Return (x, y) of the center of cell containing provided text 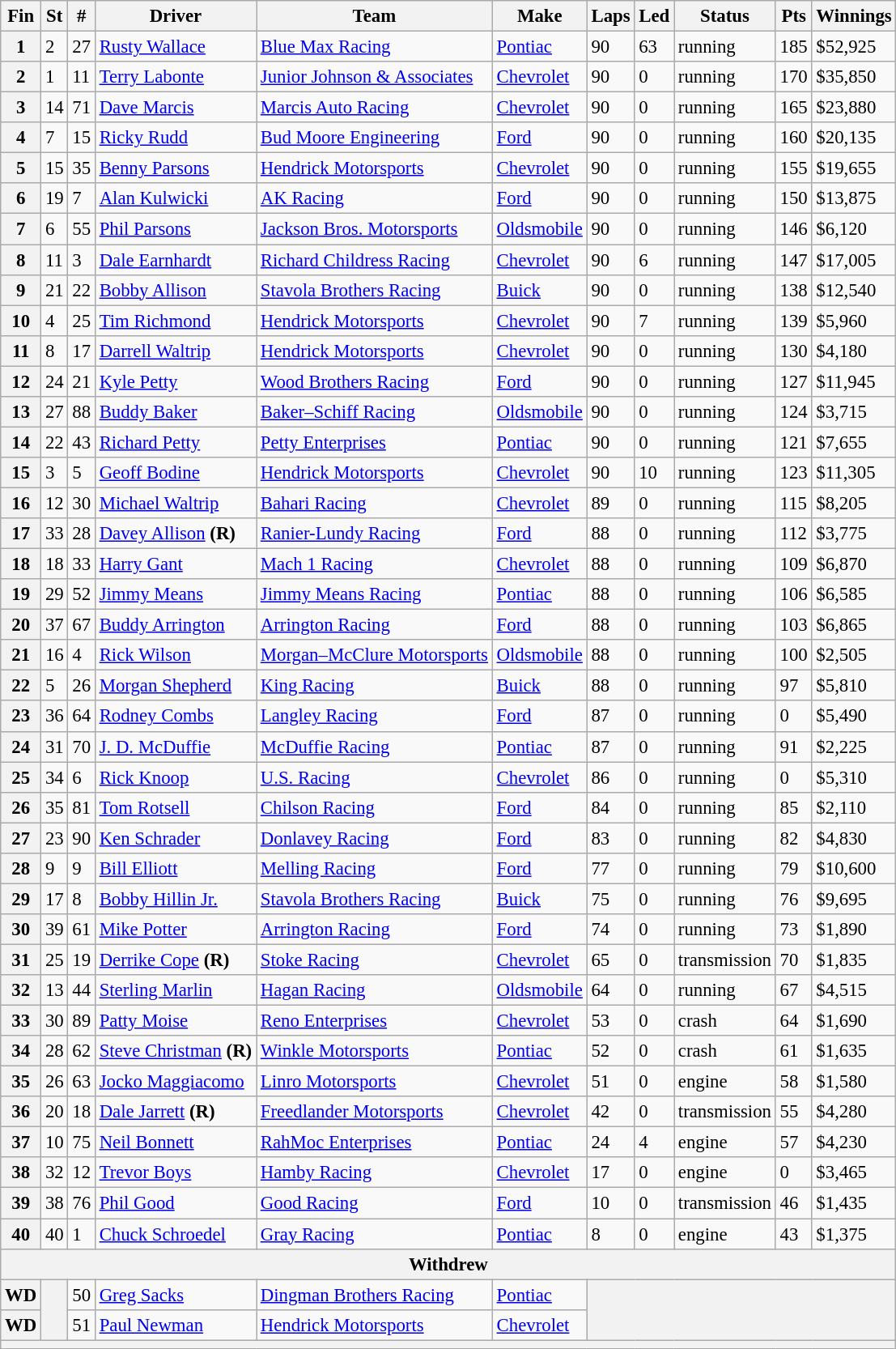
Alan Kulwicki (175, 198)
# (81, 16)
Led (654, 16)
Fin (21, 16)
160 (793, 138)
$3,775 (854, 534)
Jimmy Means Racing (374, 594)
Phil Good (175, 1203)
Davey Allison (R) (175, 534)
Bobby Hillin Jr. (175, 899)
71 (81, 108)
74 (610, 930)
$1,580 (854, 1082)
J. D. McDuffie (175, 747)
Richard Petty (175, 442)
Buddy Arrington (175, 625)
$2,225 (854, 747)
$11,945 (854, 381)
Darrell Waltrip (175, 351)
Jimmy Means (175, 594)
Morgan Shepherd (175, 686)
U.S. Racing (374, 777)
Derrike Cope (R) (175, 960)
Stoke Racing (374, 960)
Harry Gant (175, 564)
112 (793, 534)
Bud Moore Engineering (374, 138)
Donlavey Racing (374, 838)
Tim Richmond (175, 321)
Greg Sacks (175, 1295)
St (55, 16)
$11,305 (854, 473)
73 (793, 930)
$6,870 (854, 564)
Langley Racing (374, 717)
$6,865 (854, 625)
$5,490 (854, 717)
Trevor Boys (175, 1173)
150 (793, 198)
Marcis Auto Racing (374, 108)
Good Racing (374, 1203)
Ricky Rudd (175, 138)
44 (81, 990)
Withdrew (448, 1264)
77 (610, 869)
Reno Enterprises (374, 1021)
$20,135 (854, 138)
147 (793, 260)
155 (793, 168)
42 (610, 1112)
83 (610, 838)
King Racing (374, 686)
Sterling Marlin (175, 990)
$1,690 (854, 1021)
$1,890 (854, 930)
$2,505 (854, 655)
$19,655 (854, 168)
138 (793, 290)
146 (793, 229)
Jocko Maggiacomo (175, 1082)
$1,835 (854, 960)
185 (793, 47)
Geoff Bodine (175, 473)
Wood Brothers Racing (374, 381)
Patty Moise (175, 1021)
Kyle Petty (175, 381)
86 (610, 777)
121 (793, 442)
97 (793, 686)
Winnings (854, 16)
Hagan Racing (374, 990)
$3,465 (854, 1173)
Terry Labonte (175, 77)
115 (793, 503)
130 (793, 351)
Freedlander Motorsports (374, 1112)
Steve Christman (R) (175, 1051)
Dave Marcis (175, 108)
$6,120 (854, 229)
Rodney Combs (175, 717)
$5,960 (854, 321)
Ken Schrader (175, 838)
$2,110 (854, 807)
Blue Max Racing (374, 47)
Bobby Allison (175, 290)
Junior Johnson & Associates (374, 77)
81 (81, 807)
$10,600 (854, 869)
Dale Jarrett (R) (175, 1112)
Tom Rotsell (175, 807)
103 (793, 625)
82 (793, 838)
57 (793, 1143)
Melling Racing (374, 869)
$4,830 (854, 838)
Pts (793, 16)
Linro Motorsports (374, 1082)
$1,435 (854, 1203)
58 (793, 1082)
$4,180 (854, 351)
Chuck Schroedel (175, 1234)
79 (793, 869)
$4,515 (854, 990)
Baker–Schiff Racing (374, 412)
Jackson Bros. Motorsports (374, 229)
165 (793, 108)
$1,375 (854, 1234)
127 (793, 381)
McDuffie Racing (374, 747)
Chilson Racing (374, 807)
124 (793, 412)
Ranier-Lundy Racing (374, 534)
Bahari Racing (374, 503)
Neil Bonnett (175, 1143)
106 (793, 594)
62 (81, 1051)
Driver (175, 16)
$17,005 (854, 260)
Morgan–McClure Motorsports (374, 655)
Mike Potter (175, 930)
170 (793, 77)
Dingman Brothers Racing (374, 1295)
123 (793, 473)
$23,880 (854, 108)
Paul Newman (175, 1325)
$5,310 (854, 777)
53 (610, 1021)
Bill Elliott (175, 869)
46 (793, 1203)
65 (610, 960)
$1,635 (854, 1051)
50 (81, 1295)
Status (724, 16)
$8,205 (854, 503)
Phil Parsons (175, 229)
$13,875 (854, 198)
Richard Childress Racing (374, 260)
Buddy Baker (175, 412)
$9,695 (854, 899)
100 (793, 655)
RahMoc Enterprises (374, 1143)
Petty Enterprises (374, 442)
$5,810 (854, 686)
Benny Parsons (175, 168)
$4,280 (854, 1112)
84 (610, 807)
Laps (610, 16)
$4,230 (854, 1143)
$6,585 (854, 594)
139 (793, 321)
Mach 1 Racing (374, 564)
$35,850 (854, 77)
Hamby Racing (374, 1173)
85 (793, 807)
AK Racing (374, 198)
Winkle Motorsports (374, 1051)
$3,715 (854, 412)
Team (374, 16)
Michael Waltrip (175, 503)
Dale Earnhardt (175, 260)
109 (793, 564)
91 (793, 747)
Gray Racing (374, 1234)
$12,540 (854, 290)
$7,655 (854, 442)
Rusty Wallace (175, 47)
Rick Wilson (175, 655)
Rick Knoop (175, 777)
Make (539, 16)
$52,925 (854, 47)
